Search for the cell housing the specified text and yield its (X, Y) center coordinate. 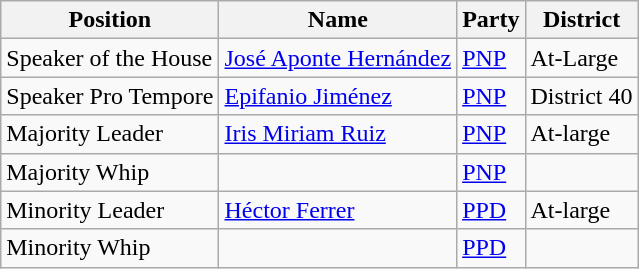
District 40 (582, 96)
José Aponte Hernández (338, 58)
Epifanio Jiménez (338, 96)
Minority Leader (110, 210)
Name (338, 20)
Speaker of the House (110, 58)
Speaker Pro Tempore (110, 96)
Majority Leader (110, 134)
District (582, 20)
Party (491, 20)
At-Large (582, 58)
Minority Whip (110, 248)
Héctor Ferrer (338, 210)
Majority Whip (110, 172)
Iris Miriam Ruiz (338, 134)
Position (110, 20)
